Return the (X, Y) coordinate for the center point of the cell that contains the specified text.  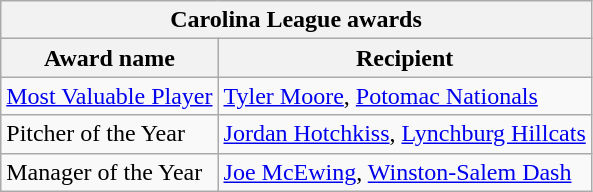
Award name (110, 58)
Tyler Moore, Potomac Nationals (404, 96)
Recipient (404, 58)
Carolina League awards (296, 20)
Joe McEwing, Winston-Salem Dash (404, 172)
Jordan Hotchkiss, Lynchburg Hillcats (404, 134)
Manager of the Year (110, 172)
Most Valuable Player (110, 96)
Pitcher of the Year (110, 134)
